Detect which cell encompasses the target text, then output its (X, Y) center coordinate. 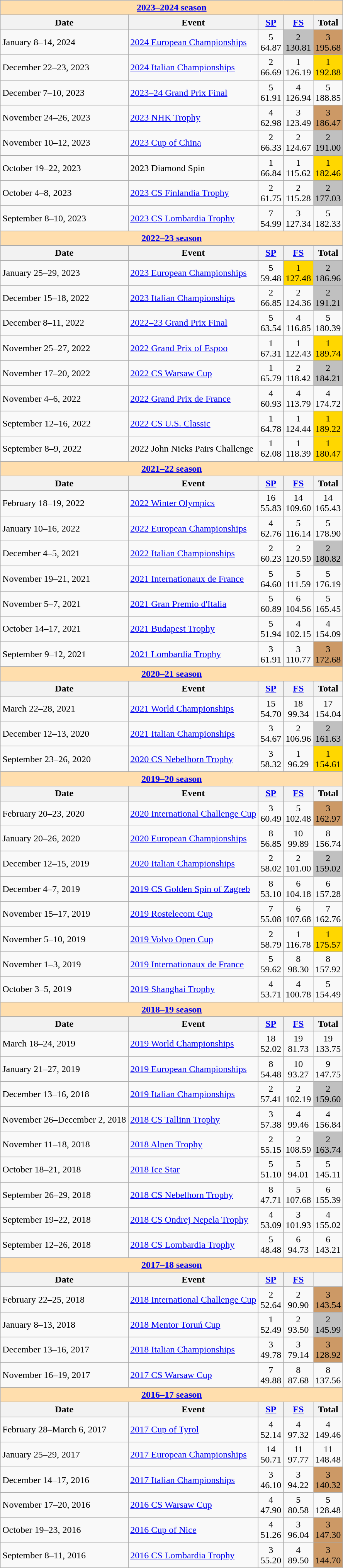
14 109.60 (298, 503)
1 126.19 (298, 67)
4 60.93 (271, 399)
2021 Internationaux de France (193, 579)
4 89.50 (298, 1555)
2023–2024 season (171, 8)
5 102.48 (298, 814)
11 97.77 (298, 1455)
November 24–26, 2023 (64, 117)
5 154.49 (328, 989)
October 18–21, 2018 (64, 1170)
1 124.44 (298, 423)
September 12–26, 2018 (64, 1245)
September 8–10, 2023 (64, 218)
January 20–26, 2020 (64, 838)
2021 World Championships (193, 708)
November 17–20, 2016 (64, 1505)
8 56.85 (271, 838)
15 54.70 (271, 708)
2017 CS Warsaw Cup (193, 1374)
2 66.85 (271, 298)
2019 European Championships (193, 1069)
December 7–10, 2023 (64, 93)
2016–17 season (171, 1395)
2023 NHK Trophy (193, 117)
2019 Internationaux de France (193, 964)
2022 Grand Prix de France (193, 399)
2019 World Championships (193, 1044)
5 63.54 (271, 323)
3 123.49 (298, 117)
September 19–22, 2018 (64, 1220)
5 180.39 (328, 323)
5 48.48 (271, 1245)
2017 European Championships (193, 1455)
2 120.59 (298, 553)
2018–19 season (171, 1009)
2016 Cup of Nice (193, 1530)
2 124.36 (298, 298)
2018 CS Tallinn Trophy (193, 1120)
3 143.54 (328, 1300)
2 58.02 (271, 864)
2 106.96 (298, 734)
2 159.02 (328, 864)
November 17–20, 2022 (64, 373)
2 58.79 (271, 939)
5 176.19 (328, 579)
5 178.90 (328, 528)
1 116.78 (298, 939)
2 90.90 (298, 1300)
1 62.08 (271, 449)
March 18–24, 2019 (64, 1044)
1 67.31 (271, 348)
7 162.76 (328, 914)
5 94.01 (298, 1170)
1 96.29 (298, 759)
10 99.89 (298, 838)
December 22–23, 2023 (64, 67)
2 124.67 (298, 143)
October 4–8, 2023 (64, 193)
4 51.26 (271, 1530)
2 55.15 (271, 1144)
2021–22 season (171, 469)
2024 European Championships (193, 42)
February 28–March 6, 2017 (64, 1429)
8 47.71 (271, 1194)
March 22–28, 2021 (64, 708)
1 175.57 (328, 939)
11 148.48 (328, 1455)
4 52.14 (271, 1429)
4 116.85 (298, 323)
September 23–26, 2020 (64, 759)
14 50.71 (271, 1455)
2019 Italian Championships (193, 1094)
3 55.20 (271, 1555)
2022–23 Grand Prix Final (193, 323)
2 184.21 (328, 373)
2 180.82 (328, 553)
2 66.33 (271, 143)
3 172.68 (328, 654)
5 111.59 (298, 579)
September 26–29, 2018 (64, 1194)
3 57.38 (271, 1120)
19 81.73 (298, 1044)
2020 Italian Championships (193, 864)
3 110.77 (298, 654)
2022 Grand Prix of Espoo (193, 348)
7 55.08 (271, 914)
3 96.04 (298, 1530)
1 189.22 (328, 423)
4 155.02 (328, 1220)
2022 CS U.S. Classic (193, 423)
5 59.62 (271, 964)
5 116.14 (298, 528)
4 99.46 (298, 1120)
3 49.78 (271, 1350)
5 182.33 (328, 218)
October 19–22, 2023 (64, 168)
3 46.10 (271, 1480)
2023 Italian Championships (193, 298)
2 191.21 (328, 298)
2018 International Challenge Cup (193, 1300)
2017 Cup of Tyrol (193, 1429)
14 165.43 (328, 503)
8 54.48 (271, 1069)
7 54.99 (271, 218)
2018 Alpen Trophy (193, 1144)
18 52.02 (271, 1044)
4 126.94 (298, 93)
2 177.03 (328, 193)
January 8–13, 2018 (64, 1324)
2 61.75 (271, 193)
4 53.71 (271, 989)
2023–24 Grand Prix Final (193, 93)
4 102.15 (298, 629)
1 66.84 (271, 168)
2018 CS Ondrej Nepela Trophy (193, 1220)
5 64.87 (271, 42)
2021 Gran Premio d'Italia (193, 603)
December 15–18, 2022 (64, 298)
2 145.99 (328, 1324)
2021 Italian Championships (193, 734)
4 149.46 (328, 1429)
2 191.00 (328, 143)
2019 CS Golden Spin of Zagreb (193, 888)
2024 Italian Championships (193, 67)
3 186.47 (328, 117)
February 18–19, 2022 (64, 503)
3 94.22 (298, 1480)
November 5–7, 2021 (64, 603)
February 20–23, 2020 (64, 814)
3 54.67 (271, 734)
1 180.47 (328, 449)
December 13–16, 2018 (64, 1094)
8 137.56 (328, 1374)
4 62.76 (271, 528)
3 79.14 (298, 1350)
5 188.85 (328, 93)
October 19–23, 2016 (64, 1530)
2016 CS Warsaw Cup (193, 1505)
3 195.68 (328, 42)
2 130.81 (298, 42)
5 145.11 (328, 1170)
18 99.34 (298, 708)
December 4–7, 2019 (64, 888)
3 58.32 (271, 759)
6 94.73 (298, 1245)
November 1–3, 2019 (64, 964)
2022 European Championships (193, 528)
1 122.43 (298, 348)
17 154.04 (328, 708)
September 9–12, 2021 (64, 654)
December 13–16, 2017 (64, 1350)
December 8–11, 2022 (64, 323)
2018 Ice Star (193, 1170)
5 64.60 (271, 579)
November 10–12, 2023 (64, 143)
5 107.68 (298, 1194)
6 157.28 (328, 888)
4 174.72 (328, 399)
2 52.64 (271, 1300)
2022 CS Warsaw Cup (193, 373)
2023 Diamond Spin (193, 168)
2023 CS Finlandia Trophy (193, 193)
January 10–16, 2022 (64, 528)
2 102.19 (298, 1094)
January 8–14, 2024 (64, 42)
2020 European Championships (193, 838)
1 52.49 (271, 1324)
5 51.94 (271, 629)
8 98.30 (298, 964)
2 161.63 (328, 734)
2019 Volvo Open Cup (193, 939)
October 14–17, 2021 (64, 629)
6 107.68 (298, 914)
2022 John Nicks Pairs Challenge (193, 449)
1 127.48 (298, 273)
4 154.09 (328, 629)
December 14–17, 2016 (64, 1480)
2019–20 season (171, 779)
1 115.62 (298, 168)
5 59.48 (271, 273)
November 15–17, 2019 (64, 914)
December 12–13, 2020 (64, 734)
December 4–5, 2021 (64, 553)
8 53.10 (271, 888)
2018 CS Nebelhorn Trophy (193, 1194)
2017 Italian Championships (193, 1480)
8 156.74 (328, 838)
2 66.69 (271, 67)
1 64.78 (271, 423)
5 61.91 (271, 93)
4 113.79 (298, 399)
3 60.49 (271, 814)
3 128.92 (328, 1350)
5 60.89 (271, 603)
4 100.78 (298, 989)
5 80.58 (298, 1505)
3 140.32 (328, 1480)
2 115.28 (298, 193)
4 47.90 (271, 1505)
8 87.68 (298, 1374)
1 189.74 (328, 348)
1 65.79 (271, 373)
2 60.23 (271, 553)
2 57.41 (271, 1094)
2 163.74 (328, 1144)
1 182.46 (328, 168)
November 11–18, 2018 (64, 1144)
6 104.56 (298, 603)
2 108.59 (298, 1144)
2016 CS Lombardia Trophy (193, 1555)
September 8–9, 2022 (64, 449)
2021 Lombardia Trophy (193, 654)
19 133.75 (328, 1044)
4 62.98 (271, 117)
2023 European Championships (193, 273)
February 22–25, 2018 (64, 1300)
November 5–10, 2019 (64, 939)
2020 CS Nebelhorn Trophy (193, 759)
September 8–11, 2016 (64, 1555)
November 25–27, 2022 (64, 348)
3 127.34 (298, 218)
November 4–6, 2022 (64, 399)
6 155.39 (328, 1194)
2 118.42 (298, 373)
9 147.75 (328, 1069)
2023 Cup of China (193, 143)
January 25–29, 2023 (64, 273)
2018 Italian Championships (193, 1350)
1 192.88 (328, 67)
4 156.84 (328, 1120)
3 101.93 (298, 1220)
January 21–27, 2019 (64, 1069)
3 162.97 (328, 814)
6 143.21 (328, 1245)
8 157.92 (328, 964)
November 16–19, 2017 (64, 1374)
2018 Mentor Toruń Cup (193, 1324)
2017–18 season (171, 1265)
2022–23 season (171, 238)
2018 CS Lombardia Trophy (193, 1245)
3 147.30 (328, 1530)
2021 Budapest Trophy (193, 629)
November 26–December 2, 2018 (64, 1120)
2020–21 season (171, 674)
2022 Winter Olympics (193, 503)
3 61.91 (271, 654)
2023 CS Lombardia Trophy (193, 218)
November 19–21, 2021 (64, 579)
10 93.27 (298, 1069)
16 55.83 (271, 503)
4 53.09 (271, 1220)
2 101.00 (298, 864)
2019 Shanghai Trophy (193, 989)
December 12–15, 2019 (64, 864)
September 12–16, 2022 (64, 423)
7 49.88 (271, 1374)
5 165.45 (328, 603)
2 93.50 (298, 1324)
4 97.32 (298, 1429)
2019 Rostelecom Cup (193, 914)
1 118.39 (298, 449)
3 144.70 (328, 1555)
5 51.10 (271, 1170)
2020 International Challenge Cup (193, 814)
1 154.61 (328, 759)
5 128.48 (328, 1505)
2 159.60 (328, 1094)
January 25–29, 2017 (64, 1455)
October 3–5, 2019 (64, 989)
2 186.96 (328, 273)
6 104.18 (298, 888)
2022 Italian Championships (193, 553)
